Scan for the cell matching the given text and deliver its (X, Y) coordinate at center. 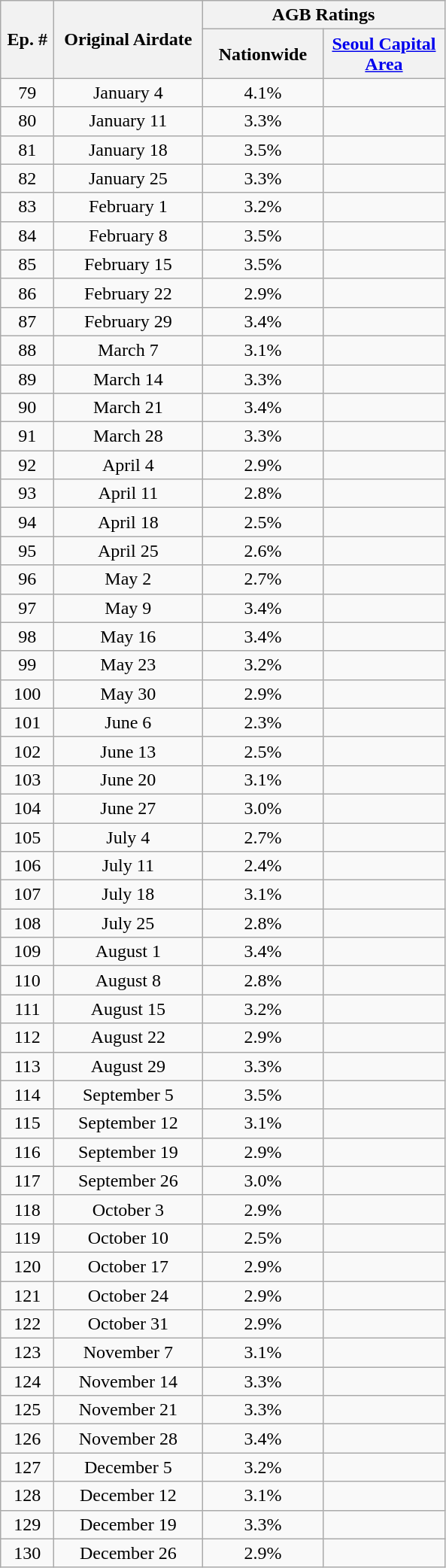
124 (27, 1381)
November 21 (128, 1410)
Original Airdate (128, 39)
109 (27, 952)
February 1 (128, 207)
October 3 (128, 1209)
127 (27, 1467)
February 15 (128, 264)
122 (27, 1324)
120 (27, 1266)
AGB Ratings (323, 15)
92 (27, 465)
May 2 (128, 579)
94 (27, 522)
101 (27, 722)
October 17 (128, 1266)
107 (27, 895)
February 8 (128, 236)
February 22 (128, 293)
September 12 (128, 1123)
82 (27, 178)
January 11 (128, 121)
83 (27, 207)
December 12 (128, 1496)
January 25 (128, 178)
July 25 (128, 923)
85 (27, 264)
April 11 (128, 494)
October 10 (128, 1238)
January 4 (128, 93)
July 11 (128, 866)
December 26 (128, 1553)
100 (27, 694)
August 29 (128, 1066)
121 (27, 1295)
July 4 (128, 837)
119 (27, 1238)
116 (27, 1152)
January 18 (128, 150)
December 5 (128, 1467)
106 (27, 866)
2.3% (263, 722)
May 23 (128, 665)
October 24 (128, 1295)
April 18 (128, 522)
May 16 (128, 637)
80 (27, 121)
112 (27, 1038)
118 (27, 1209)
86 (27, 293)
May 30 (128, 694)
91 (27, 436)
September 19 (128, 1152)
March 28 (128, 436)
110 (27, 980)
125 (27, 1410)
May 9 (128, 608)
98 (27, 637)
August 1 (128, 952)
93 (27, 494)
September 26 (128, 1181)
4.1% (263, 93)
103 (27, 779)
December 19 (128, 1524)
November 7 (128, 1353)
88 (27, 350)
Nationwide (263, 54)
108 (27, 923)
Seoul Capital Area (384, 54)
June 13 (128, 751)
111 (27, 1009)
August 22 (128, 1038)
115 (27, 1123)
96 (27, 579)
October 31 (128, 1324)
November 14 (128, 1381)
129 (27, 1524)
August 8 (128, 980)
March 14 (128, 378)
104 (27, 808)
April 25 (128, 551)
February 29 (128, 321)
September 5 (128, 1095)
2.4% (263, 866)
87 (27, 321)
June 27 (128, 808)
128 (27, 1496)
79 (27, 93)
March 7 (128, 350)
126 (27, 1439)
March 21 (128, 408)
June 6 (128, 722)
Ep. # (27, 39)
84 (27, 236)
89 (27, 378)
June 20 (128, 779)
105 (27, 837)
117 (27, 1181)
113 (27, 1066)
97 (27, 608)
April 4 (128, 465)
123 (27, 1353)
102 (27, 751)
95 (27, 551)
2.6% (263, 551)
November 28 (128, 1439)
81 (27, 150)
99 (27, 665)
August 15 (128, 1009)
90 (27, 408)
July 18 (128, 895)
130 (27, 1553)
114 (27, 1095)
